Find where the given text appears and provide that cell's center as [X, Y] coordinate. 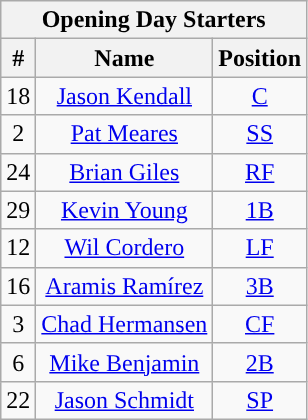
2 [18, 134]
Name [124, 58]
Jason Kendall [124, 96]
16 [18, 286]
Mike Benjamin [124, 362]
Chad Hermansen [124, 324]
2B [260, 362]
6 [18, 362]
22 [18, 400]
18 [18, 96]
Kevin Young [124, 210]
Position [260, 58]
29 [18, 210]
C [260, 96]
# [18, 58]
LF [260, 248]
3 [18, 324]
SS [260, 134]
Pat Meares [124, 134]
CF [260, 324]
Opening Day Starters [154, 20]
12 [18, 248]
Wil Cordero [124, 248]
1B [260, 210]
3B [260, 286]
SP [260, 400]
Brian Giles [124, 172]
Jason Schmidt [124, 400]
RF [260, 172]
Aramis Ramírez [124, 286]
24 [18, 172]
